Return [x, y] of the center of cell containing provided text 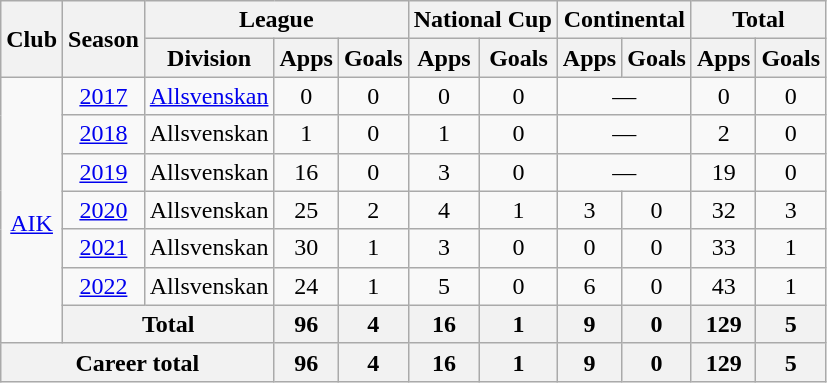
19 [723, 172]
2018 [104, 134]
2022 [104, 286]
32 [723, 210]
Continental [624, 20]
24 [306, 286]
30 [306, 248]
AIK [32, 210]
Club [32, 39]
National Cup [482, 20]
33 [723, 248]
2021 [104, 248]
2020 [104, 210]
Season [104, 39]
2017 [104, 96]
Division [209, 58]
League [276, 20]
25 [306, 210]
6 [589, 286]
Career total [138, 362]
2019 [104, 172]
43 [723, 286]
